For the text-containing cell, return its midpoint in (x, y) coordinate format. 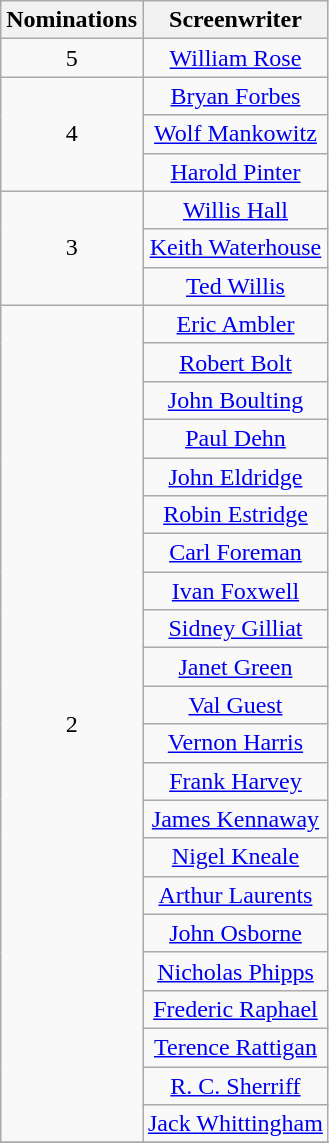
Eric Ambler (235, 324)
Jack Whittingham (235, 1124)
Val Guest (235, 705)
James Kennaway (235, 819)
2 (72, 724)
Nigel Kneale (235, 857)
Frank Harvey (235, 781)
Vernon Harris (235, 743)
Terence Rattigan (235, 1047)
John Osborne (235, 933)
Nominations (72, 20)
Sidney Gilliat (235, 629)
Willis Hall (235, 210)
Arthur Laurents (235, 895)
Ivan Foxwell (235, 591)
3 (72, 248)
4 (72, 134)
Paul Dehn (235, 438)
Janet Green (235, 667)
John Eldridge (235, 477)
Robert Bolt (235, 362)
Carl Foreman (235, 553)
Robin Estridge (235, 515)
Ted Willis (235, 286)
Nicholas Phipps (235, 971)
Screenwriter (235, 20)
Wolf Mankowitz (235, 134)
John Boulting (235, 400)
William Rose (235, 58)
R. C. Sherriff (235, 1085)
Keith Waterhouse (235, 248)
Frederic Raphael (235, 1009)
Harold Pinter (235, 172)
5 (72, 58)
Bryan Forbes (235, 96)
